Extract the (X, Y) coordinate from the center of the cell holding the provided text.  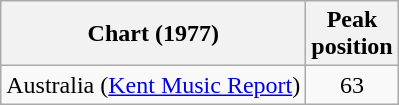
Chart (1977) (154, 34)
63 (352, 85)
Peakposition (352, 34)
Australia (Kent Music Report) (154, 85)
